Detect which cell encompasses the target text, then output its [X, Y] center coordinate. 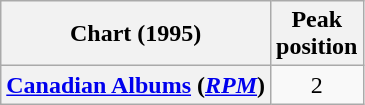
Canadian Albums (RPM) [136, 85]
2 [317, 85]
Peakposition [317, 34]
Chart (1995) [136, 34]
